Scan for the cell matching the given text and deliver its [X, Y] coordinate at center. 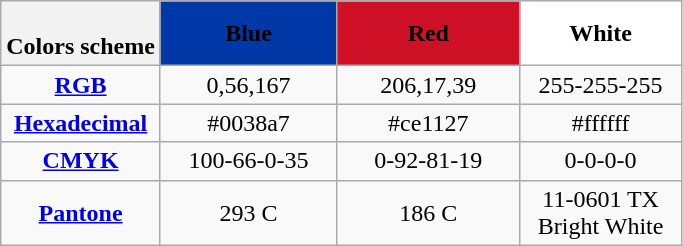
0,56,167 [248, 85]
#ffffff [600, 123]
#0038a7 [248, 123]
Red [429, 34]
Colors scheme [81, 34]
206,17,39 [429, 85]
186 C [429, 212]
11-0601 TX Bright White [600, 212]
255-255-255 [600, 85]
Hexadecimal [81, 123]
293 C [248, 212]
#ce1127 [429, 123]
Blue [248, 34]
Pantone [81, 212]
100-66-0-35 [248, 161]
0-0-0-0 [600, 161]
White [600, 34]
CMYK [81, 161]
RGB [81, 85]
0-92-81-19 [429, 161]
